Capture the cell that displays the provided text and extract its [x, y] central coordinate. 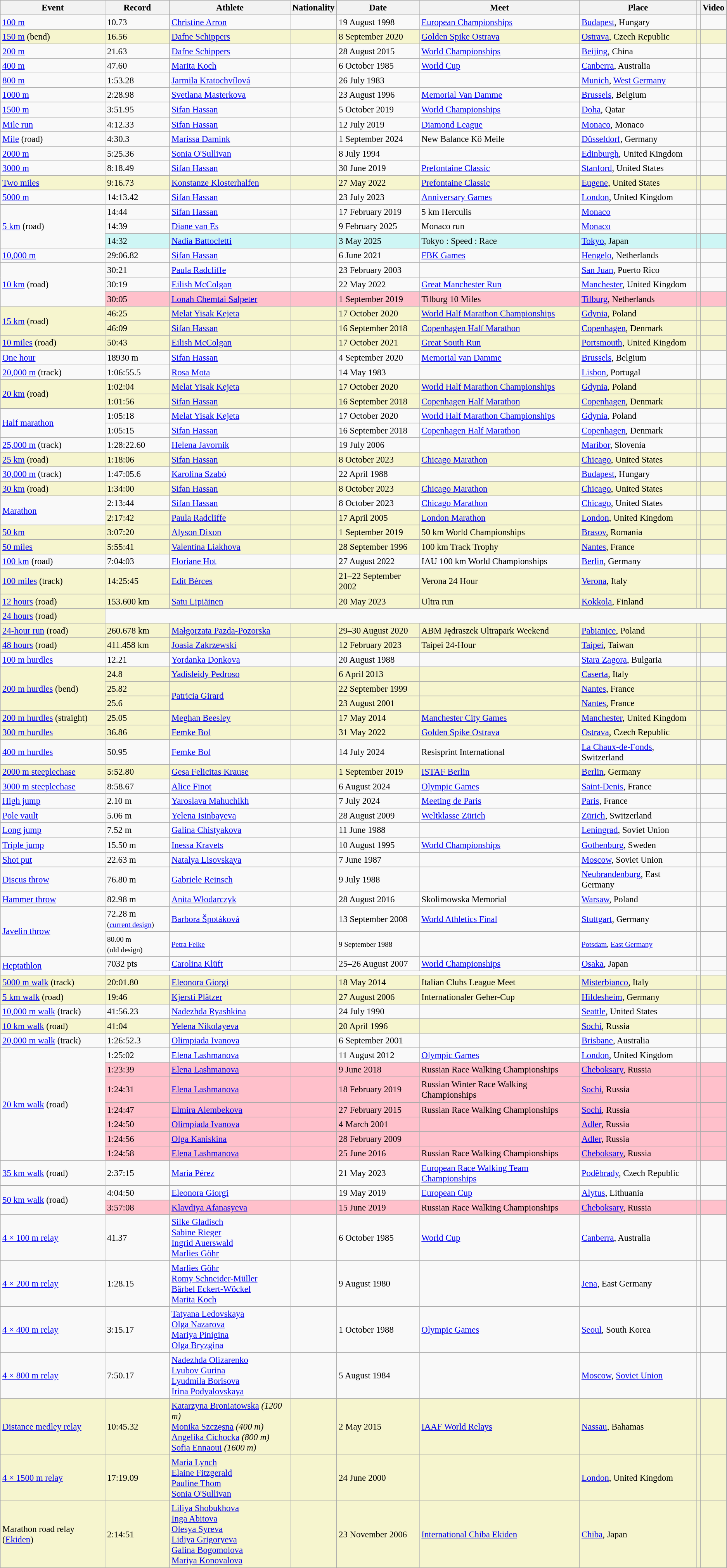
8:58.67 [137, 787]
Leningrad, Soviet Union [638, 831]
26 July 1983 [378, 81]
4 March 2001 [378, 1124]
Diane van Es [230, 226]
European Cup [500, 1193]
Hildesheim, Germany [638, 997]
19 August 1998 [378, 22]
2:13:44 [137, 503]
800 m [53, 81]
9 February 2025 [378, 226]
25 km (road) [53, 459]
Meghan Beesley [230, 718]
1:05:18 [137, 416]
50:43 [137, 343]
21.63 [137, 52]
2:37:15 [137, 1173]
Saint-Denis, France [638, 787]
Yadisleidy Pedroso [230, 674]
Osaka, Japan [638, 964]
5 km walk (road) [53, 997]
Brisbane, Australia [638, 1041]
41:04 [137, 1026]
20,000 m (track) [53, 372]
1000 m [53, 95]
4 × 800 m relay [53, 1376]
Alice Finot [230, 787]
24 hours (road) [53, 616]
Distance medley relay [53, 1427]
8 July 1994 [378, 154]
29:06.82 [137, 256]
48 hours (road) [53, 645]
27 August 2006 [378, 997]
Joasia Zakrzewski [230, 645]
Alytus, Lithuania [638, 1193]
30:21 [137, 270]
3000 m [53, 168]
7:04:03 [137, 562]
7 June 1987 [378, 860]
46:09 [137, 328]
6 September 2001 [378, 1041]
Russian Winter Race Walking Championships [500, 1090]
5 km Herculis [500, 212]
International Chiba Ekiden [500, 1535]
28 September 1996 [378, 547]
3000 m steeplechase [53, 787]
Memorial Van Damme [500, 95]
50 km World Championships [500, 532]
19 May 2019 [378, 1193]
28 August 2009 [378, 816]
Ultra run [500, 601]
Munich, West Germany [638, 81]
36.86 [137, 732]
Diamond League [500, 124]
Stara Zagora, Bulgaria [638, 660]
5:52.80 [137, 772]
Gesa Felicitas Krause [230, 772]
Nationality [313, 8]
Galina Chistyakova [230, 831]
100 km Track Trophy [500, 547]
21–22 September 2002 [378, 582]
Discus throw [53, 879]
Konstanze Klosterhalfen [230, 183]
10:45.32 [137, 1427]
London Marathon [500, 518]
Edinburgh, United Kingdom [638, 154]
Nassau, Bahamas [638, 1427]
Marathon road relay (Ekiden) [53, 1535]
411.458 km [137, 645]
18 May 2014 [378, 983]
Helena Javornik [230, 445]
50 miles [53, 547]
100 m [53, 22]
50 km [53, 532]
30:05 [137, 299]
200 m [53, 52]
New Balance Kö Meile [500, 139]
12 February 2023 [378, 645]
1500 m [53, 110]
10,000 m walk (track) [53, 1012]
4 × 100 m relay [53, 1238]
Eugene, United States [638, 183]
ABM Jędraszek Ultrapark Weekend [500, 630]
100 miles (track) [53, 582]
16.56 [137, 37]
12.21 [137, 660]
1:24:31 [137, 1090]
24-hour run (road) [53, 630]
Place [638, 8]
2000 m [53, 154]
Monaco, Monaco [638, 124]
200 m hurdles (bend) [53, 689]
14 July 2024 [378, 752]
La Chaux-de-Fonds, Switzerland [638, 752]
Elmira Alembekova [230, 1110]
17:19.09 [137, 1478]
27 February 2015 [378, 1110]
18 February 2019 [378, 1090]
Yelena Nikolayeva [230, 1026]
23 August 2001 [378, 703]
22 April 1988 [378, 474]
Long jump [53, 831]
20:01.80 [137, 983]
Misterbianco, Italy [638, 983]
Liliya ShobukhovaInga AbitovaOlesya SyrevaLidiya GrigoryevaGalina BogomolovaMariya Konovalova [230, 1535]
Marlies GöhrRomy Schneider-MüllerBärbel Eckert-WöckelMarita Koch [230, 1283]
17 February 2019 [378, 212]
14:13.42 [137, 197]
Beijing, China [638, 52]
1:47:05.6 [137, 474]
Christine Arron [230, 22]
Klavdiya Afanasyeva [230, 1207]
10 km (road) [53, 285]
Petra Felke [230, 944]
Marathon [53, 510]
22 May 2022 [378, 285]
Inessa Kravets [230, 845]
Weltklasse Zürich [500, 816]
Nadezhda Ryashkina [230, 1012]
Lisbon, Portugal [638, 372]
Yordanka Donkova [230, 660]
Internationaler Geher-Cup [500, 997]
Warsaw, Poland [638, 899]
25.05 [137, 718]
24 July 1990 [378, 1012]
3 May 2025 [378, 241]
Stuttgart, Germany [638, 919]
20 April 1996 [378, 1026]
Carolina Klüft [230, 964]
9 August 1980 [378, 1283]
Floriane Hot [230, 562]
1:02:04 [137, 387]
21 May 2023 [378, 1173]
31 May 2022 [378, 732]
Marissa Damink [230, 139]
1:28:22.60 [137, 445]
1:24:50 [137, 1124]
1:06:55.5 [137, 372]
Italian Clubs League Meet [500, 983]
41.37 [137, 1238]
25 June 2016 [378, 1153]
10 August 1995 [378, 845]
5 October 2019 [378, 110]
Resisprint International [500, 752]
400 m [53, 66]
14:44 [137, 212]
22 September 1999 [378, 689]
1:34:00 [137, 489]
Great Manchester Run [500, 285]
Alyson Dixon [230, 532]
Mile run [53, 124]
Neubrandenburg, East Germany [638, 879]
Yelena Isinbayeva [230, 816]
3:07:20 [137, 532]
Half marathon [53, 423]
Gothenburg, Sweden [638, 845]
100 km (road) [53, 562]
Tilburg, Netherlands [638, 299]
Valentina Liakhova [230, 547]
10 km walk (road) [53, 1026]
Taipei, Taiwan [638, 645]
23 November 2006 [378, 1535]
Skolimowska Memorial [500, 899]
3:51.95 [137, 110]
8:18.49 [137, 168]
200 m hurdles (straight) [53, 718]
1:18:06 [137, 459]
Meeting de Paris [500, 801]
9 September 1988 [378, 944]
Portsmouth, United Kingdom [638, 343]
25.6 [137, 703]
17 October 2021 [378, 343]
10,000 m [53, 256]
13 September 2008 [378, 919]
IAU 100 km World Championships [500, 562]
Javelin throw [53, 931]
15.50 m [137, 845]
5:55:41 [137, 547]
Edit Bérces [230, 582]
22.63 m [137, 860]
24 June 2000 [378, 1478]
Maribor, Slovenia [638, 445]
20 May 2023 [378, 601]
Zürich, Switzerland [638, 816]
27 August 2022 [378, 562]
Memorial van Damme [500, 357]
3:57:08 [137, 1207]
18930 m [137, 357]
23 July 2023 [378, 197]
50 km walk (road) [53, 1200]
Małgorzata Pazda-Pozorska [230, 630]
47.60 [137, 66]
Doha, Qatar [638, 110]
12 July 2019 [378, 124]
1:24:56 [137, 1139]
FBK Games [500, 256]
35 km walk (road) [53, 1173]
Caserta, Italy [638, 674]
Two miles [53, 183]
30,000 m (track) [53, 474]
1 October 1988 [378, 1330]
25,000 m (track) [53, 445]
Event [53, 8]
25.82 [137, 689]
Poděbrady, Czech Republic [638, 1173]
11 August 2012 [378, 1055]
Gabriele Reinsch [230, 879]
82.98 m [137, 899]
153.600 km [137, 601]
46:25 [137, 314]
20 km walk (road) [53, 1104]
Verona, Italy [638, 582]
Athlete [230, 8]
Great South Run [500, 343]
Pabianice, Poland [638, 630]
Jena, East Germany [638, 1283]
9 June 2018 [378, 1070]
14:39 [137, 226]
Mile (road) [53, 139]
Heptathlon [53, 966]
Manchester City Games [500, 718]
Silke GladischSabine RiegerIngrid AuerswaldMarlies Göhr [230, 1238]
Brasov, Romania [638, 532]
Satu Lipiäinen [230, 601]
San Juan, Puerto Rico [638, 270]
23 August 1996 [378, 95]
150 m (bend) [53, 37]
260.678 km [137, 630]
Taipei 24-Hour [500, 645]
23 February 2003 [378, 270]
Anita Włodarczyk [230, 899]
IAAF World Relays [500, 1427]
29–30 August 2020 [378, 630]
Anniversary Games [500, 197]
Pole vault [53, 816]
Meet [500, 8]
5 km (road) [53, 226]
Tokyo : Speed : Race [500, 241]
27 May 2022 [378, 183]
4 × 1500 m relay [53, 1478]
Paris, France [638, 801]
20 km (road) [53, 394]
Video [714, 8]
Date [378, 8]
7032 pts [137, 964]
28 August 2016 [378, 899]
Verona 24 Hour [500, 582]
World Athletics Final [500, 919]
Nadia Battocletti [230, 241]
100 m hurdles [53, 660]
Tilburg 10 Miles [500, 299]
5000 m walk (track) [53, 983]
15 km (road) [53, 321]
European Championships [500, 22]
17 May 2014 [378, 718]
4:30.3 [137, 139]
Svetlana Masterkova [230, 95]
Marita Koch [230, 66]
Stanford, United States [638, 168]
8 September 2020 [378, 37]
High jump [53, 801]
Patricia Girard [230, 696]
1:24:58 [137, 1153]
20,000 m walk (track) [53, 1041]
Hengelo, Netherlands [638, 256]
2:28.98 [137, 95]
Olga Kaniskina [230, 1139]
28 August 2015 [378, 52]
One hour [53, 357]
50.95 [137, 752]
Barbora Špotáková [230, 919]
Shot put [53, 860]
2:17:42 [137, 518]
19:46 [137, 997]
10.73 [137, 22]
1:24:47 [137, 1110]
15 June 2019 [378, 1207]
European Race Walking Team Championships [500, 1173]
10 miles (road) [53, 343]
Potsdam, East Germany [638, 944]
30:19 [137, 285]
Tatyana LedovskayaOlga NazarovaMariya PiniginaOlga Bryzgina [230, 1330]
Rosa Mota [230, 372]
4:12.33 [137, 124]
2:14:51 [137, 1535]
Triple jump [53, 845]
2 May 2015 [378, 1427]
72.28 m (current design) [137, 919]
14:25:45 [137, 582]
Katarzyna Broniatowska (1200 m)Monika Szczęsna (400 m)Angelika Cichocka (800 m)Sofia Ennaoui (1600 m) [230, 1427]
400 m hurdles [53, 752]
Karolina Szabó [230, 474]
María Pérez [230, 1173]
1:25:02 [137, 1055]
6 August 2024 [378, 787]
2000 m steeplechase [53, 772]
12 hours (road) [53, 601]
300 m hurdles [53, 732]
19 July 2006 [378, 445]
9:16.73 [137, 183]
2.10 m [137, 801]
1:28.15 [137, 1283]
1:05:15 [137, 430]
41:56.23 [137, 1012]
Sonia O'Sullivan [230, 154]
5 August 1984 [378, 1376]
1:53.28 [137, 81]
ISTAF Berlin [500, 772]
7.52 m [137, 831]
5.06 m [137, 816]
Yaroslava Mahuchikh [230, 801]
24.8 [137, 674]
Kjersti Plätzer [230, 997]
1:23:39 [137, 1070]
7:50.17 [137, 1376]
Kokkola, Finland [638, 601]
4 September 2020 [378, 357]
28 February 2009 [378, 1139]
Maria LynchElaine FitzgeraldPauline ThomSonia O'Sullivan [230, 1478]
30 June 2019 [378, 168]
Nadezhda OlizarenkoLyubov GurinaLyudmila BorisovaIrina Podyalovskaya [230, 1376]
Natalya Lisovskaya [230, 860]
Seoul, South Korea [638, 1330]
5:25.36 [137, 154]
5000 m [53, 197]
76.80 m [137, 879]
6 June 2021 [378, 256]
4 × 200 m relay [53, 1283]
7 July 2024 [378, 801]
4:04:50 [137, 1193]
14 May 1983 [378, 372]
6 April 2013 [378, 674]
14:32 [137, 241]
Jarmila Kratochvílová [230, 81]
25–26 August 2007 [378, 964]
Lonah Chemtai Salpeter [230, 299]
4 × 400 m relay [53, 1330]
Seattle, United States [638, 1012]
30 km (road) [53, 489]
Düsseldorf, Germany [638, 139]
80.00 m (old design) [137, 944]
Monaco run [500, 226]
Tokyo, Japan [638, 241]
11 June 1988 [378, 831]
1:26:52.3 [137, 1041]
1:01:56 [137, 401]
Record [137, 8]
20 August 1988 [378, 660]
3:15.17 [137, 1330]
1 September 2024 [378, 139]
9 July 1988 [378, 879]
17 April 2005 [378, 518]
Hammer throw [53, 899]
Chiba, Japan [638, 1535]
